For the text-containing cell, return its midpoint in (x, y) coordinate format. 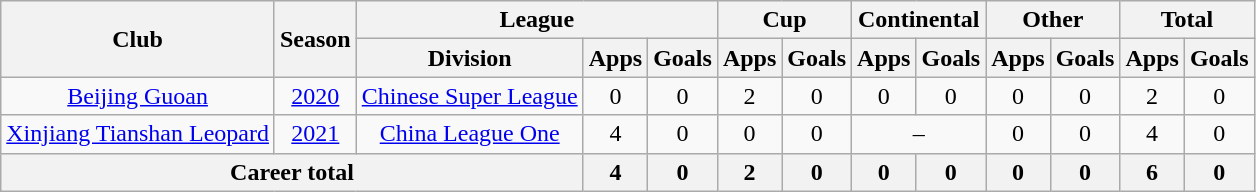
2020 (315, 96)
Club (138, 39)
League (536, 20)
Total (1187, 20)
Season (315, 39)
2021 (315, 134)
6 (1152, 172)
Career total (292, 172)
– (919, 134)
Division (470, 58)
Cup (784, 20)
Continental (919, 20)
China League One (470, 134)
Other (1053, 20)
Xinjiang Tianshan Leopard (138, 134)
Chinese Super League (470, 96)
Beijing Guoan (138, 96)
